Detect which cell encompasses the target text, then output its [x, y] center coordinate. 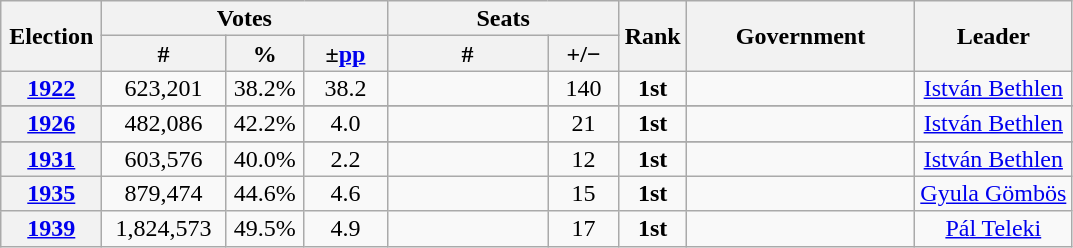
603,576 [164, 158]
+/− [584, 54]
% [264, 54]
21 [584, 124]
1922 [52, 88]
1939 [52, 228]
42.2% [264, 124]
Election [52, 36]
38.2% [264, 88]
1926 [52, 124]
Votes [244, 18]
1931 [52, 158]
623,201 [164, 88]
17 [584, 228]
1935 [52, 194]
Pál Teleki [994, 228]
49.5% [264, 228]
12 [584, 158]
4.6 [346, 194]
40.0% [264, 158]
38.2 [346, 88]
140 [584, 88]
Leader [994, 36]
Seats [503, 18]
Government [800, 36]
44.6% [264, 194]
Rank [652, 36]
±pp [346, 54]
1,824,573 [164, 228]
4.0 [346, 124]
15 [584, 194]
482,086 [164, 124]
2.2 [346, 158]
4.9 [346, 228]
Gyula Gömbös [994, 194]
879,474 [164, 194]
